Locate the cell with the specified text and output its [x, y] center coordinate. 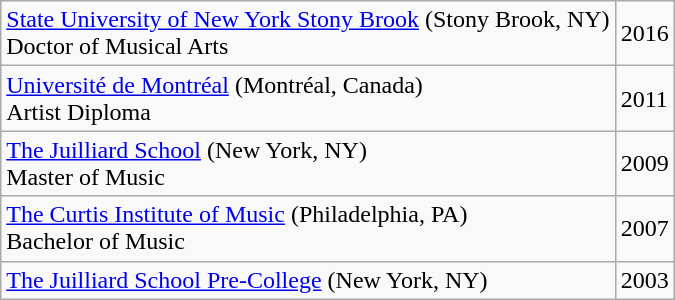
2016 [644, 34]
2009 [644, 164]
2011 [644, 98]
The Juilliard School Pre-College (New York, NY) [308, 280]
Université de Montréal (Montréal, Canada) Artist Diploma [308, 98]
State University of New York Stony Brook (Stony Brook, NY) Doctor of Musical Arts [308, 34]
The Juilliard School (New York, NY) Master of Music [308, 164]
2003 [644, 280]
The Curtis Institute of Music (Philadelphia, PA) Bachelor of Music [308, 228]
2007 [644, 228]
